Locate the cell with the specified text and output its [x, y] center coordinate. 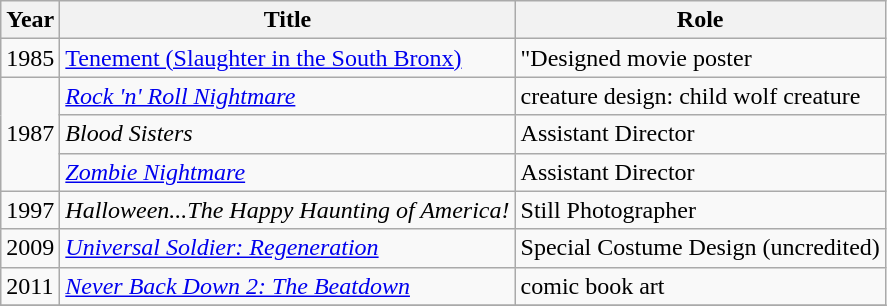
Tenement (Slaughter in the South Bronx) [288, 58]
1987 [30, 134]
Still Photographer [700, 210]
Never Back Down 2: The Beatdown [288, 286]
1985 [30, 58]
2009 [30, 248]
Rock 'n' Roll Nightmare [288, 96]
Special Costume Design (uncredited) [700, 248]
2011 [30, 286]
creature design: child wolf creature [700, 96]
Universal Soldier: Regeneration [288, 248]
Title [288, 20]
comic book art [700, 286]
Zombie Nightmare [288, 172]
1997 [30, 210]
Halloween...The Happy Haunting of America! [288, 210]
Year [30, 20]
"Designed movie poster [700, 58]
Blood Sisters [288, 134]
Role [700, 20]
